Locate the cell with the specified text and output its [X, Y] center coordinate. 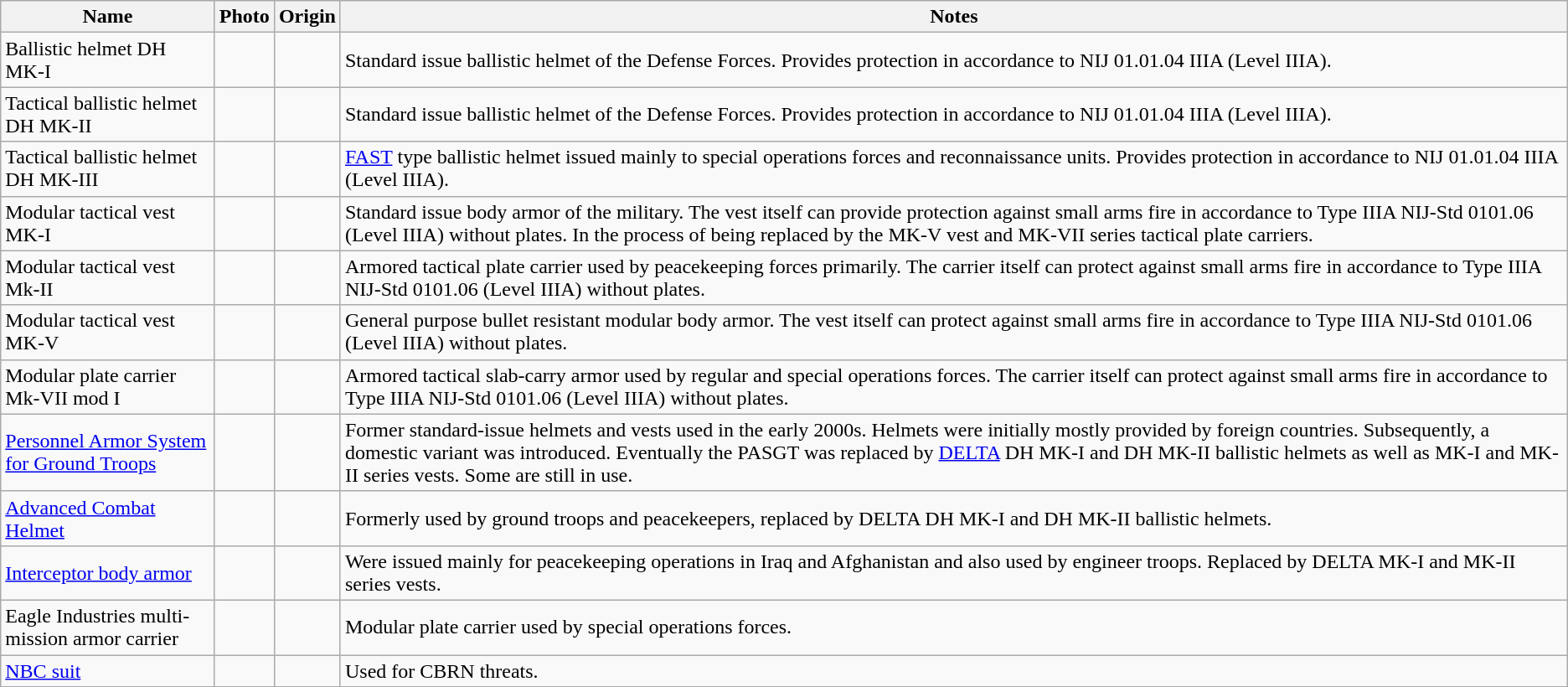
Personnel Armor System for Ground Troops [108, 452]
Origin [307, 17]
Modular plate carrier Mk-VII mod I [108, 387]
Name [108, 17]
Modular tactical vest Mk-II [108, 278]
Modular plate carrier used by special operations forces. [953, 627]
Notes [953, 17]
Ballistic helmet DH MK-I [108, 60]
Modular tactical vest MK-V [108, 332]
Formerly used by ground troops and peacekeepers, replaced by DELTA DH MK-I and DH MK-II ballistic helmets. [953, 518]
Tactical ballistic helmet DH MK-II [108, 114]
Advanced Combat Helmet [108, 518]
Interceptor body armor [108, 573]
NBC suit [108, 671]
Eagle Industries multi-mission armor carrier [108, 627]
Photo [245, 17]
Used for CBRN threats. [953, 671]
Modular tactical vest MK-I [108, 223]
Tactical ballistic helmet DH MK-III [108, 169]
